For the text-containing cell, return its midpoint in (x, y) coordinate format. 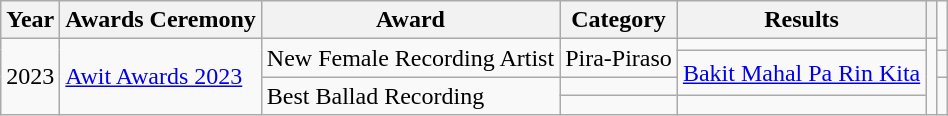
Awards Ceremony (160, 20)
Pira-Piraso (619, 58)
Bakit Mahal Pa Rin Kita (801, 73)
Awit Awards 2023 (160, 77)
Award (410, 20)
New Female Recording Artist (410, 58)
Year (30, 20)
Results (801, 20)
Best Ballad Recording (410, 96)
2023 (30, 77)
Category (619, 20)
